Provide the (x, y) coordinate of the cell's center where the given text is located.  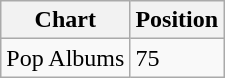
Chart (66, 20)
Pop Albums (66, 58)
Position (177, 20)
75 (177, 58)
